For the text-containing cell, return its midpoint in (X, Y) coordinate format. 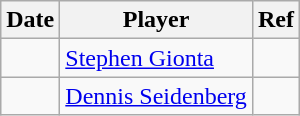
Stephen Gionta (156, 58)
Player (156, 20)
Ref (276, 20)
Date (30, 20)
Dennis Seidenberg (156, 96)
